Find where the given text appears and provide that cell's center as [X, Y] coordinate. 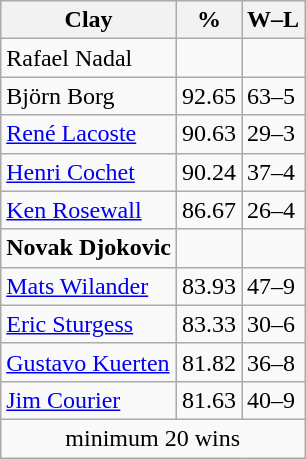
37–4 [274, 172]
81.63 [208, 400]
Novak Djokovic [89, 248]
86.67 [208, 210]
90.24 [208, 172]
36–8 [274, 362]
minimum 20 wins [153, 438]
83.93 [208, 286]
92.65 [208, 96]
47–9 [274, 286]
Gustavo Kuerten [89, 362]
Ken Rosewall [89, 210]
Björn Borg [89, 96]
81.82 [208, 362]
Mats Wilander [89, 286]
René Lacoste [89, 134]
63–5 [274, 96]
Eric Sturgess [89, 324]
% [208, 20]
Rafael Nadal [89, 58]
40–9 [274, 400]
W–L [274, 20]
30–6 [274, 324]
Jim Courier [89, 400]
83.33 [208, 324]
29–3 [274, 134]
Henri Cochet [89, 172]
Clay [89, 20]
90.63 [208, 134]
26–4 [274, 210]
